From the cell containing the given text, extract its center point as (x, y) coordinate. 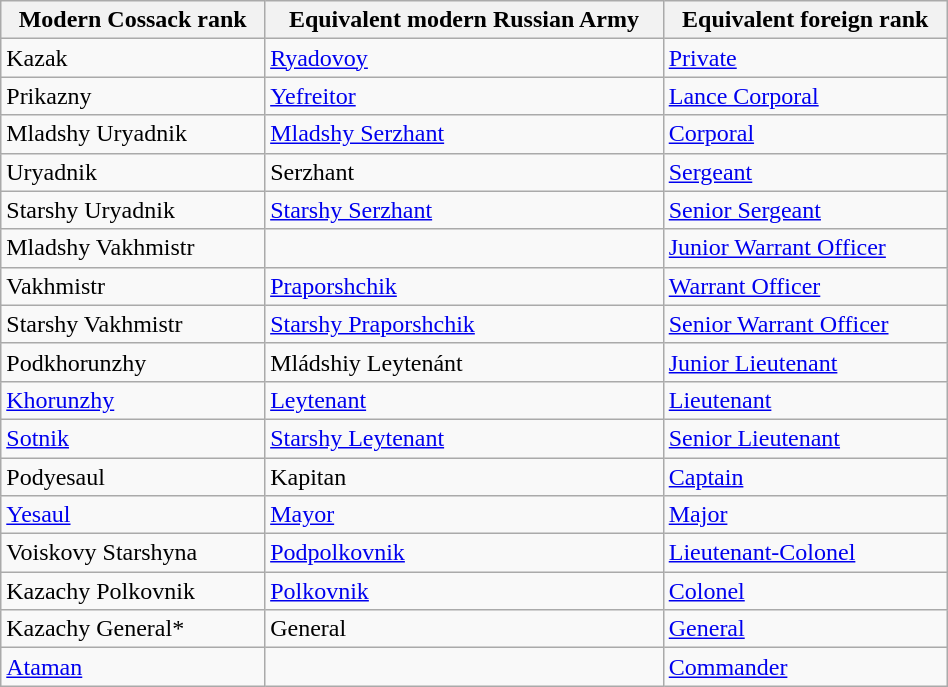
Captain (805, 477)
Starshy Uryadnik (133, 210)
Lieutenant-Colonel (805, 553)
Podyesaul (133, 477)
Private (805, 58)
Praporshchik (464, 286)
Warrant Officer (805, 286)
Prikazny (133, 96)
Podpolkovnik (464, 553)
Mladshy Uryadnik (133, 134)
Corporal (805, 134)
Mayor (464, 515)
Starshy Praporshchik (464, 324)
Senior Warrant Officer (805, 324)
Colonel (805, 591)
Mládshiy Leytenánt (464, 362)
Starshy Leytenant (464, 438)
Leytenant (464, 400)
Ryadovoy (464, 58)
Equivalent foreign rank (805, 20)
Senior Sergeant (805, 210)
Equivalent modern Russian Army (464, 20)
Mladshy Vakhmistr (133, 248)
Kazachy General* (133, 629)
Starshy Vakhmistr (133, 324)
Yefreitor (464, 96)
Junior Warrant Officer (805, 248)
Khorunzhy (133, 400)
Ataman (133, 667)
Modern Cossack rank (133, 20)
Vakhmistr (133, 286)
Commander (805, 667)
Kazachy Polkovnik (133, 591)
Mladshy Serzhant (464, 134)
Junior Lieutenant (805, 362)
Kapitan (464, 477)
Polkovnik (464, 591)
Senior Lieutenant (805, 438)
Podkhorunzhy (133, 362)
Yesaul (133, 515)
Major (805, 515)
Lieutenant (805, 400)
Sotnik (133, 438)
Lance Corporal (805, 96)
Uryadnik (133, 172)
Serzhant (464, 172)
Starshy Serzhant (464, 210)
Sergeant (805, 172)
Voiskovy Starshyna (133, 553)
Kazak (133, 58)
